Find where the given text appears and provide that cell's center as [X, Y] coordinate. 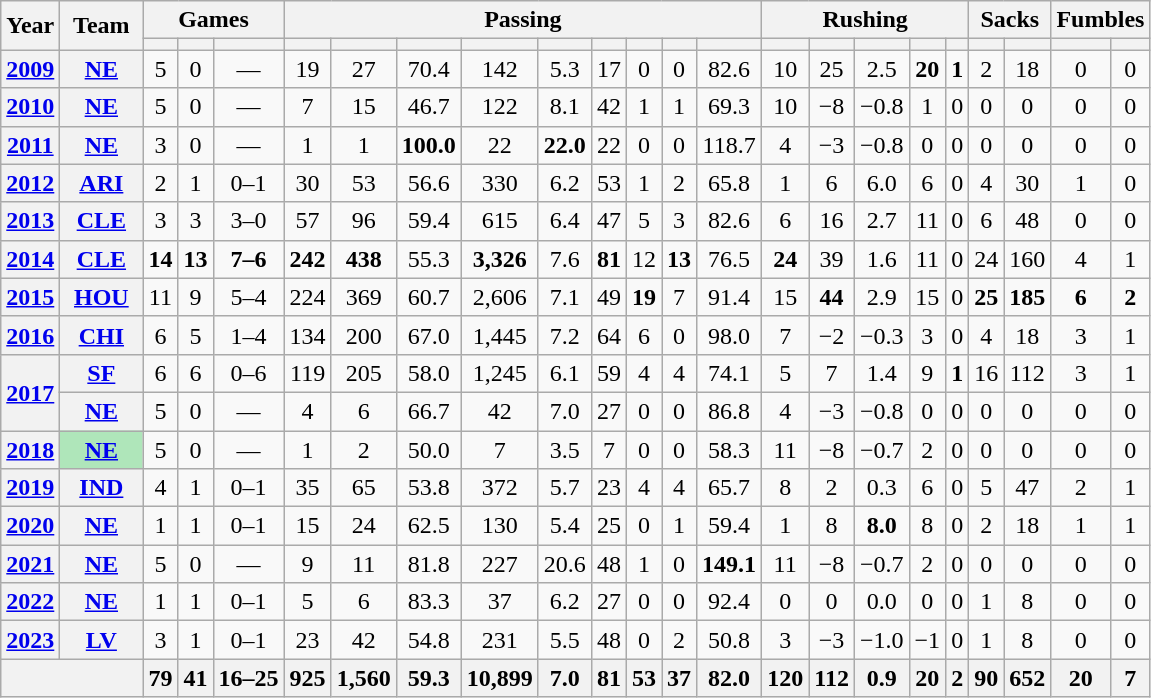
65.8 [730, 183]
372 [500, 488]
2.9 [882, 297]
56.6 [428, 183]
120 [786, 678]
7.6 [564, 259]
54.8 [428, 640]
−2 [832, 335]
96 [364, 221]
5.7 [564, 488]
22.0 [564, 145]
118.7 [730, 145]
1–4 [248, 335]
130 [500, 526]
65 [364, 488]
7.1 [564, 297]
58.3 [730, 449]
652 [1028, 678]
2009 [30, 69]
6.0 [882, 183]
6.1 [564, 373]
Sacks [1010, 20]
14 [160, 259]
0.3 [882, 488]
2.7 [882, 221]
2021 [30, 564]
16–25 [248, 678]
0.0 [882, 602]
185 [1028, 297]
Rushing [866, 20]
12 [644, 259]
3–0 [248, 221]
2022 [30, 602]
5.3 [564, 69]
7.2 [564, 335]
35 [308, 488]
90 [986, 678]
60.7 [428, 297]
2020 [30, 526]
64 [608, 335]
8.1 [564, 107]
82.0 [730, 678]
205 [364, 373]
20.6 [564, 564]
83.3 [428, 602]
91.4 [730, 297]
5.5 [564, 640]
100.0 [428, 145]
CHI [102, 335]
Fumbles [1100, 20]
0.9 [882, 678]
2011 [30, 145]
227 [500, 564]
66.7 [428, 411]
SF [102, 373]
149.1 [730, 564]
369 [364, 297]
53.8 [428, 488]
17 [608, 69]
438 [364, 259]
1.4 [882, 373]
−0.3 [882, 335]
242 [308, 259]
67.0 [428, 335]
Year [30, 26]
44 [832, 297]
2016 [30, 335]
39 [832, 259]
86.8 [730, 411]
57 [308, 221]
70.4 [428, 69]
231 [500, 640]
160 [1028, 259]
1,560 [364, 678]
58.0 [428, 373]
1.6 [882, 259]
6.4 [564, 221]
IND [102, 488]
59 [608, 373]
ARI [102, 183]
2018 [30, 449]
3,326 [500, 259]
62.5 [428, 526]
Games [214, 20]
224 [308, 297]
Passing [523, 20]
330 [500, 183]
41 [196, 678]
142 [500, 69]
2017 [30, 392]
46.7 [428, 107]
7–6 [248, 259]
0–6 [248, 373]
8.0 [882, 526]
2023 [30, 640]
615 [500, 221]
65.7 [730, 488]
92.4 [730, 602]
59.3 [428, 678]
2019 [30, 488]
925 [308, 678]
122 [500, 107]
2015 [30, 297]
LV [102, 640]
1,445 [500, 335]
2012 [30, 183]
3.5 [564, 449]
2,606 [500, 297]
2.5 [882, 69]
55.3 [428, 259]
69.3 [730, 107]
200 [364, 335]
5–4 [248, 297]
76.5 [730, 259]
2014 [30, 259]
81.8 [428, 564]
50.8 [730, 640]
2010 [30, 107]
119 [308, 373]
49 [608, 297]
1,245 [500, 373]
5.4 [564, 526]
50.0 [428, 449]
79 [160, 678]
10,899 [500, 678]
Team [102, 26]
2013 [30, 221]
HOU [102, 297]
74.1 [730, 373]
98.0 [730, 335]
134 [308, 335]
−1.0 [882, 640]
−1 [928, 640]
